Locate the cell with the specified text and output its [X, Y] center coordinate. 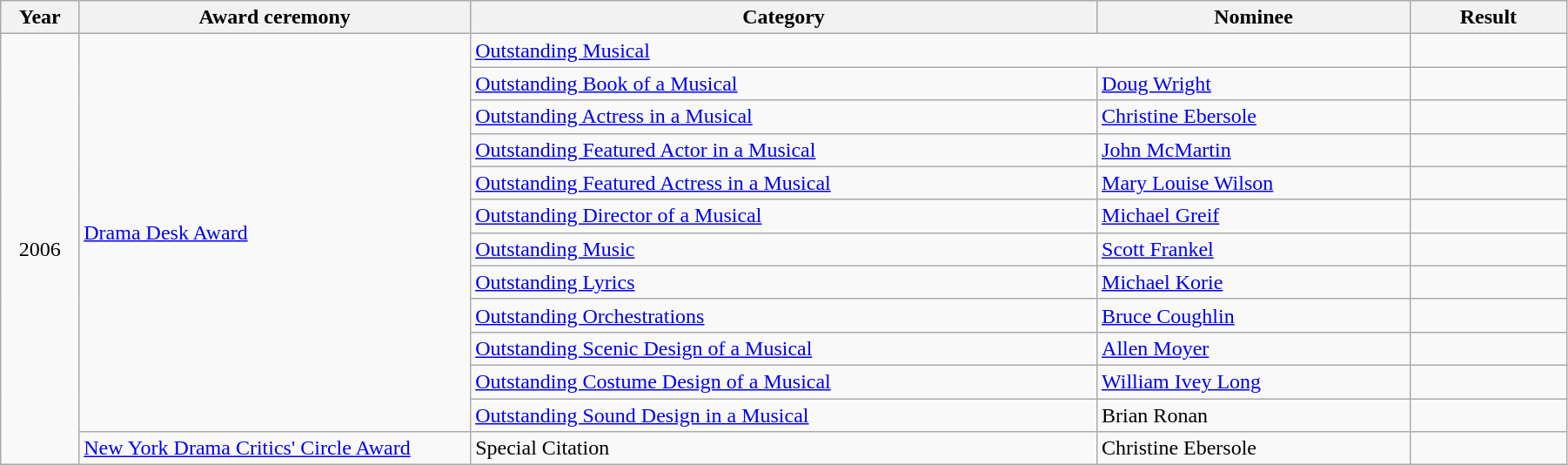
Result [1488, 17]
Bruce Coughlin [1254, 315]
Scott Frankel [1254, 249]
Brian Ronan [1254, 415]
Outstanding Sound Design in a Musical [784, 415]
Michael Korie [1254, 282]
Outstanding Scenic Design of a Musical [784, 348]
Category [784, 17]
Allen Moyer [1254, 348]
Award ceremony [275, 17]
Doug Wright [1254, 84]
John McMartin [1254, 150]
Outstanding Music [784, 249]
Mary Louise Wilson [1254, 183]
Outstanding Book of a Musical [784, 84]
Outstanding Director of a Musical [784, 216]
Special Citation [784, 448]
Outstanding Featured Actress in a Musical [784, 183]
Outstanding Actress in a Musical [784, 117]
Year [40, 17]
Michael Greif [1254, 216]
Outstanding Orchestrations [784, 315]
Nominee [1254, 17]
Drama Desk Award [275, 233]
2006 [40, 249]
Outstanding Costume Design of a Musical [784, 381]
William Ivey Long [1254, 381]
Outstanding Musical [941, 51]
New York Drama Critics' Circle Award [275, 448]
Outstanding Featured Actor in a Musical [784, 150]
Outstanding Lyrics [784, 282]
